Return [X, Y] of the center of cell containing provided text 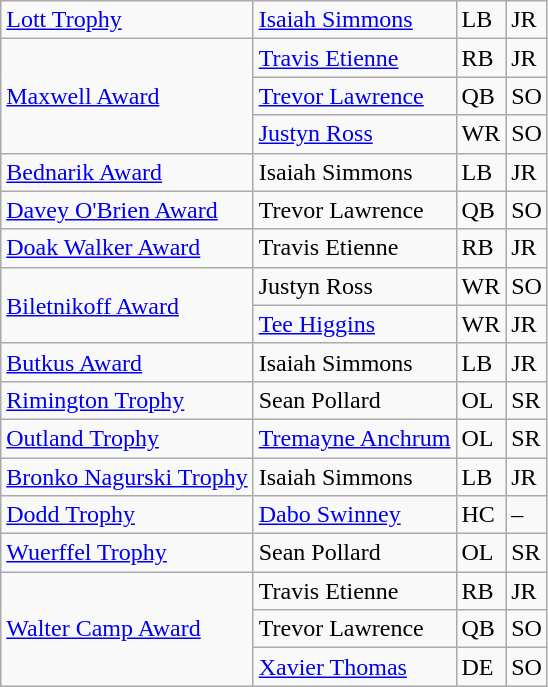
Tee Higgins [354, 324]
HC [481, 515]
Rimington Trophy [127, 400]
DE [481, 667]
Tremayne Anchrum [354, 438]
Dodd Trophy [127, 515]
Maxwell Award [127, 96]
Lott Trophy [127, 20]
Doak Walker Award [127, 248]
Outland Trophy [127, 438]
Wuerffel Trophy [127, 553]
Davey O'Brien Award [127, 210]
Walter Camp Award [127, 629]
Xavier Thomas [354, 667]
Biletnikoff Award [127, 305]
Butkus Award [127, 362]
– [527, 515]
Bronko Nagurski Trophy [127, 477]
Bednarik Award [127, 172]
Dabo Swinney [354, 515]
